Pinpoint the cell where the given text exists, returning its (x, y) midpoint coordinate. 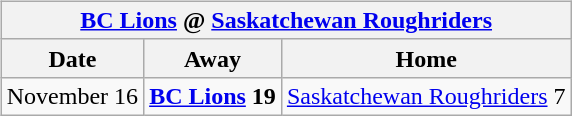
November 16 (72, 96)
Away (213, 58)
BC Lions 19 (213, 96)
Date (72, 58)
Saskatchewan Roughriders 7 (426, 96)
BC Lions @ Saskatchewan Roughriders (286, 20)
Home (426, 58)
